Return the [x, y] coordinate for the center point of the cell that contains the specified text.  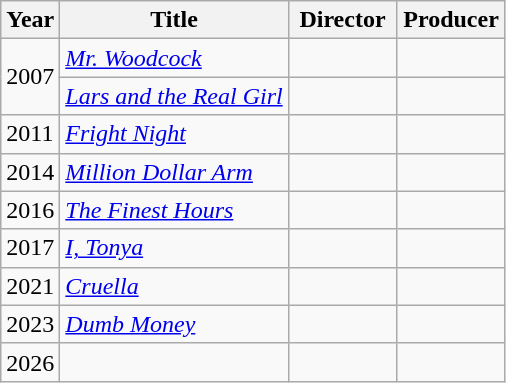
2021 [30, 286]
I, Tonya [174, 248]
Producer [452, 20]
Cruella [174, 286]
2026 [30, 362]
2023 [30, 324]
The Finest Hours [174, 210]
2016 [30, 210]
Lars and the Real Girl [174, 96]
2011 [30, 134]
Fright Night [174, 134]
2007 [30, 77]
Million Dollar Arm [174, 172]
Dumb Money [174, 324]
2014 [30, 172]
Year [30, 20]
Director [342, 20]
Title [174, 20]
2017 [30, 248]
Mr. Woodcock [174, 58]
